Return the (x, y) coordinate for the center point of the cell that contains the specified text.  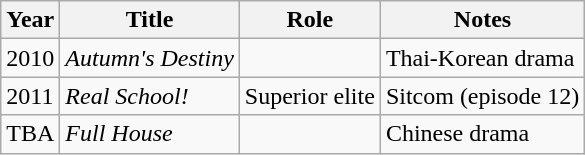
Title (150, 20)
Year (30, 20)
Autumn's Destiny (150, 58)
2011 (30, 96)
Chinese drama (482, 134)
Notes (482, 20)
Role (310, 20)
Superior elite (310, 96)
Full House (150, 134)
Real School! (150, 96)
Thai-Korean drama (482, 58)
Sitcom (episode 12) (482, 96)
2010 (30, 58)
TBA (30, 134)
